For the text-containing cell, return its midpoint in [x, y] coordinate format. 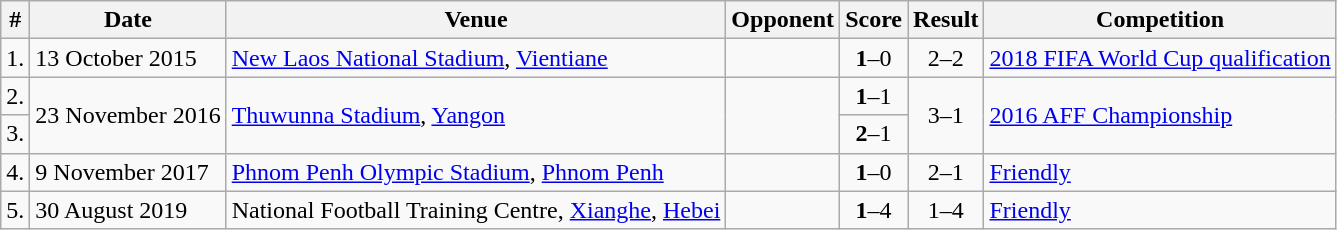
National Football Training Centre, Xianghe, Hebei [476, 210]
2–2 [946, 58]
New Laos National Stadium, Vientiane [476, 58]
Result [946, 20]
1. [16, 58]
23 November 2016 [128, 115]
# [16, 20]
13 October 2015 [128, 58]
Competition [1160, 20]
3. [16, 134]
30 August 2019 [128, 210]
4. [16, 172]
Thuwunna Stadium, Yangon [476, 115]
Opponent [783, 20]
3–1 [946, 115]
Venue [476, 20]
2016 AFF Championship [1160, 115]
Phnom Penh Olympic Stadium, Phnom Penh [476, 172]
5. [16, 210]
2018 FIFA World Cup qualification [1160, 58]
9 November 2017 [128, 172]
Date [128, 20]
2. [16, 96]
1–1 [874, 96]
Score [874, 20]
